Scan for the cell matching the given text and deliver its (X, Y) coordinate at center. 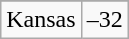
Kansas (41, 20)
–32 (104, 20)
